Return [x, y] of the center of cell containing provided text 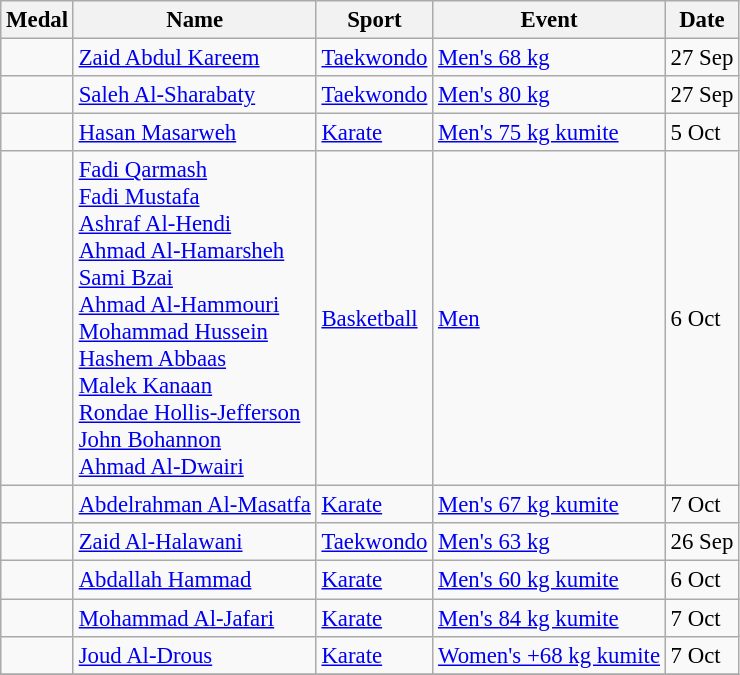
Men's 60 kg kumite [550, 580]
Sport [374, 20]
Men's 68 kg [550, 58]
Men's 75 kg kumite [550, 133]
Zaid Al-Halawani [194, 543]
Abdelrahman Al-Masatfa [194, 505]
Men's 84 kg kumite [550, 618]
Name [194, 20]
Abdallah Hammad [194, 580]
26 Sep [702, 543]
Joud Al-Drous [194, 655]
Saleh Al-Sharabaty [194, 95]
Men's 80 kg [550, 95]
Hasan Masarweh [194, 133]
Men [550, 318]
Men's 67 kg kumite [550, 505]
Zaid Abdul Kareem [194, 58]
Medal [38, 20]
Basketball [374, 318]
Mohammad Al-Jafari [194, 618]
Men's 63 kg [550, 543]
Date [702, 20]
5 Oct [702, 133]
Event [550, 20]
Women's +68 kg kumite [550, 655]
